Find where the given text appears and provide that cell's center as [x, y] coordinate. 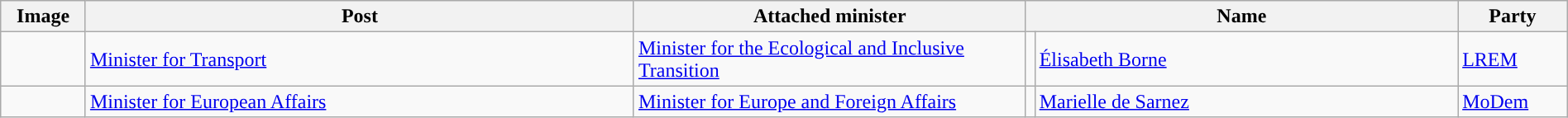
Marielle de Sarnez [1246, 101]
LREM [1513, 59]
MoDem [1513, 101]
Name [1242, 17]
Élisabeth Borne [1246, 59]
Minister for Transport [359, 59]
Attached minister [829, 17]
Minister for Europe and Foreign Affairs [829, 101]
Post [359, 17]
Minister for European Affairs [359, 101]
Party [1513, 17]
Minister for the Ecological and Inclusive Transition [829, 59]
Image [43, 17]
